Locate the cell with the specified text and output its (x, y) center coordinate. 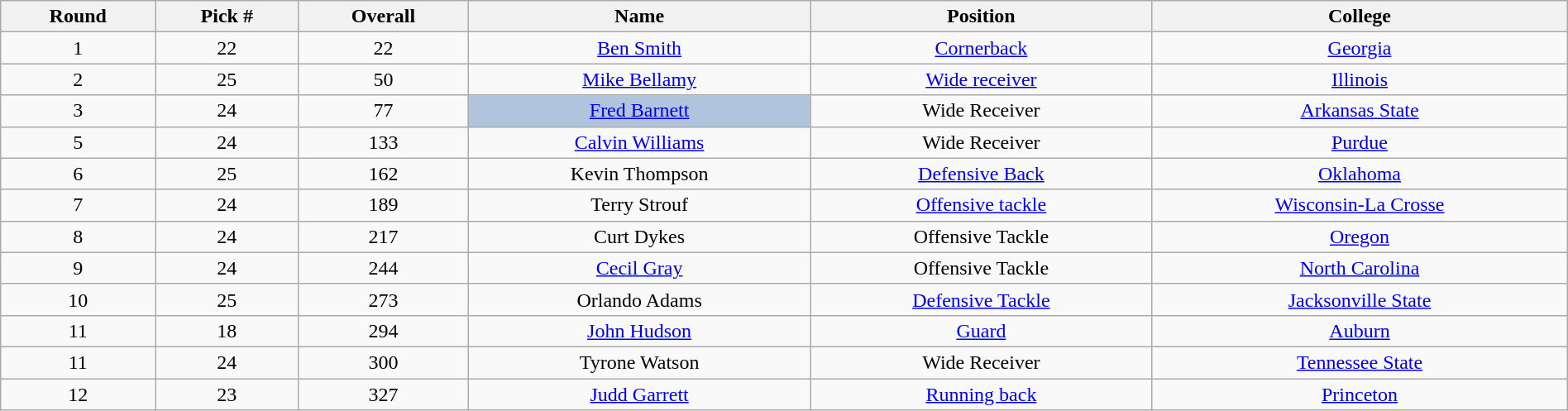
Defensive Tackle (981, 299)
Jacksonville State (1360, 299)
327 (384, 394)
Purdue (1360, 142)
273 (384, 299)
Guard (981, 331)
Georgia (1360, 48)
Auburn (1360, 331)
Orlando Adams (639, 299)
Pick # (227, 17)
294 (384, 331)
Princeton (1360, 394)
300 (384, 362)
7 (78, 205)
162 (384, 174)
5 (78, 142)
6 (78, 174)
18 (227, 331)
1 (78, 48)
Tennessee State (1360, 362)
3 (78, 111)
50 (384, 79)
9 (78, 268)
Tyrone Watson (639, 362)
Running back (981, 394)
133 (384, 142)
2 (78, 79)
Oregon (1360, 237)
Cecil Gray (639, 268)
8 (78, 237)
12 (78, 394)
Overall (384, 17)
244 (384, 268)
23 (227, 394)
Name (639, 17)
Round (78, 17)
Wisconsin-La Crosse (1360, 205)
Terry Strouf (639, 205)
Fred Barnett (639, 111)
Mike Bellamy (639, 79)
Judd Garrett (639, 394)
Illinois (1360, 79)
189 (384, 205)
Position (981, 17)
217 (384, 237)
Cornerback (981, 48)
Defensive Back (981, 174)
College (1360, 17)
Kevin Thompson (639, 174)
Calvin Williams (639, 142)
Offensive tackle (981, 205)
Ben Smith (639, 48)
Wide receiver (981, 79)
77 (384, 111)
John Hudson (639, 331)
Curt Dykes (639, 237)
Oklahoma (1360, 174)
10 (78, 299)
North Carolina (1360, 268)
Arkansas State (1360, 111)
